Return the (x, y) coordinate for the center point of the cell that contains the specified text.  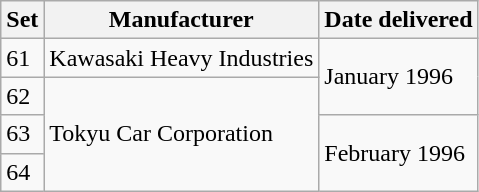
Tokyu Car Corporation (182, 134)
Manufacturer (182, 20)
January 1996 (398, 77)
61 (22, 58)
Set (22, 20)
63 (22, 134)
62 (22, 96)
64 (22, 172)
February 1996 (398, 153)
Date delivered (398, 20)
Kawasaki Heavy Industries (182, 58)
